Search for the cell housing the specified text and yield its (x, y) center coordinate. 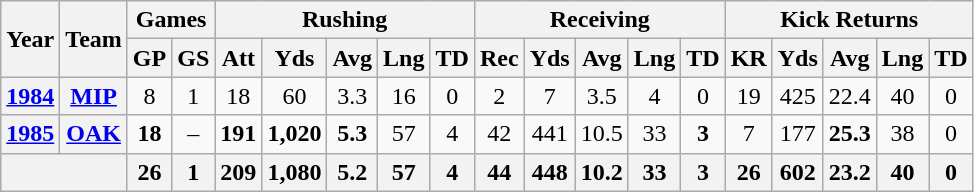
8 (149, 96)
– (194, 134)
23.2 (850, 172)
44 (499, 172)
OAK (94, 134)
10.5 (602, 134)
19 (748, 96)
MIP (94, 96)
3.5 (602, 96)
Rushing (345, 20)
441 (550, 134)
5.3 (352, 134)
1984 (30, 96)
GS (194, 58)
Team (94, 39)
2 (499, 96)
602 (798, 172)
38 (902, 134)
60 (294, 96)
3.3 (352, 96)
25.3 (850, 134)
191 (238, 134)
GP (149, 58)
42 (499, 134)
Games (170, 20)
5.2 (352, 172)
1,080 (294, 172)
Att (238, 58)
Rec (499, 58)
16 (404, 96)
177 (798, 134)
448 (550, 172)
1985 (30, 134)
209 (238, 172)
Receiving (600, 20)
22.4 (850, 96)
Kick Returns (849, 20)
Year (30, 39)
10.2 (602, 172)
KR (748, 58)
425 (798, 96)
1,020 (294, 134)
